Identify which cell holds the provided text, then report its (X, Y) central coordinate. 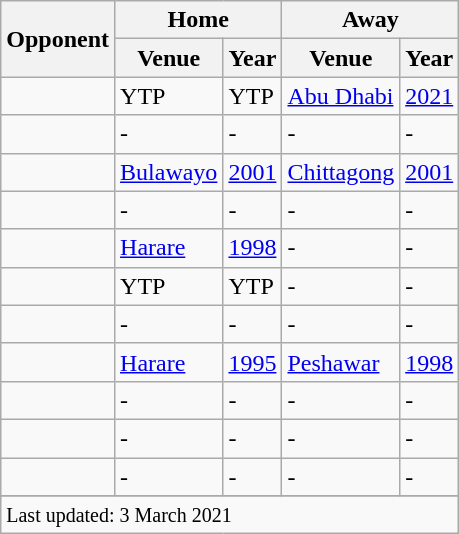
Away (370, 20)
Home (198, 20)
1995 (252, 362)
Opponent (58, 39)
Chittagong (341, 172)
Bulawayo (169, 172)
2021 (430, 96)
Peshawar (341, 362)
Last updated: 3 March 2021 (230, 515)
Abu Dhabi (341, 96)
